Find where the given text appears and provide that cell's center as [X, Y] coordinate. 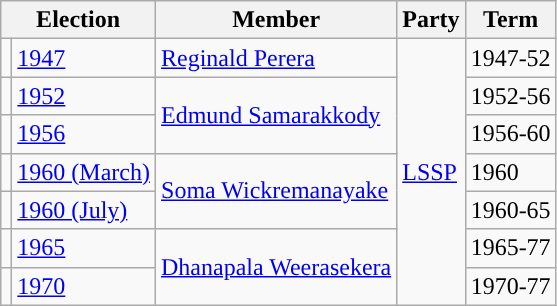
1960 (March) [84, 172]
1970 [84, 286]
Reginald Perera [276, 58]
1952 [84, 96]
1947-52 [510, 58]
1960 (July) [84, 210]
1965-77 [510, 248]
1952-56 [510, 96]
Election [78, 20]
1970-77 [510, 286]
Soma Wickremanayake [276, 191]
Edmund Samarakkody [276, 115]
1956-60 [510, 134]
1947 [84, 58]
1956 [84, 134]
Dhanapala Weerasekera [276, 267]
Term [510, 20]
1965 [84, 248]
1960-65 [510, 210]
1960 [510, 172]
Party [431, 20]
Member [276, 20]
LSSP [431, 172]
